Output the [x, y] coordinate of the center of the cell containing the given text.  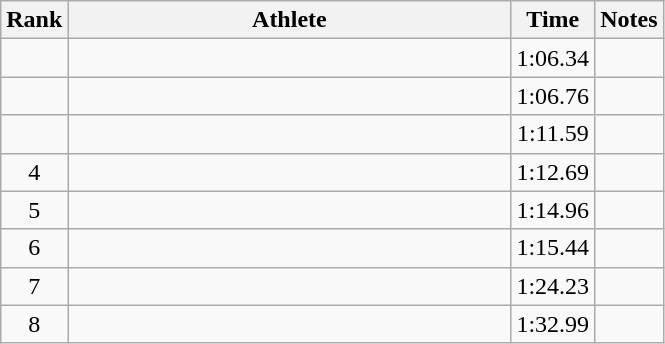
1:24.23 [553, 286]
8 [34, 324]
7 [34, 286]
1:32.99 [553, 324]
1:11.59 [553, 134]
1:12.69 [553, 172]
1:14.96 [553, 210]
1:06.34 [553, 58]
Rank [34, 20]
4 [34, 172]
Time [553, 20]
Athlete [290, 20]
1:15.44 [553, 248]
1:06.76 [553, 96]
6 [34, 248]
5 [34, 210]
Notes [629, 20]
